Determine the [x, y] coordinate at the center of the cell enclosing the given text.  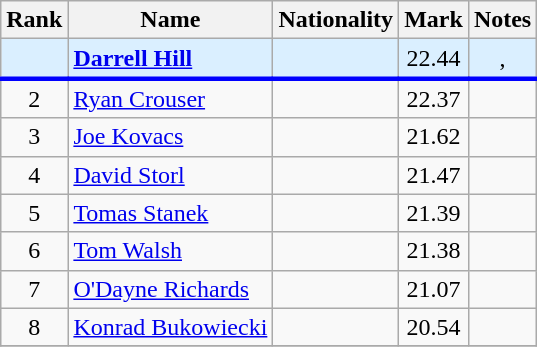
, [502, 59]
Name [170, 20]
O'Dayne Richards [170, 289]
Rank [34, 20]
7 [34, 289]
Ryan Crouser [170, 98]
8 [34, 327]
21.62 [434, 137]
21.38 [434, 251]
21.07 [434, 289]
Joe Kovacs [170, 137]
2 [34, 98]
Nationality [336, 20]
Konrad Bukowiecki [170, 327]
6 [34, 251]
Notes [502, 20]
David Storl [170, 175]
21.47 [434, 175]
5 [34, 213]
22.37 [434, 98]
Mark [434, 20]
20.54 [434, 327]
3 [34, 137]
21.39 [434, 213]
Tomas Stanek [170, 213]
4 [34, 175]
Darrell Hill [170, 59]
22.44 [434, 59]
Tom Walsh [170, 251]
